Locate the cell with the specified text and output its (X, Y) center coordinate. 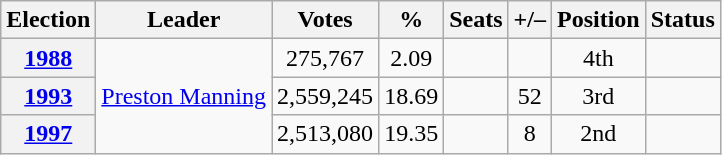
Position (598, 20)
275,767 (326, 58)
8 (530, 134)
Status (682, 20)
2,513,080 (326, 134)
Preston Manning (184, 96)
Election (48, 20)
3rd (598, 96)
2nd (598, 134)
4th (598, 58)
18.69 (412, 96)
1988 (48, 58)
1993 (48, 96)
Votes (326, 20)
+/– (530, 20)
% (412, 20)
1997 (48, 134)
Leader (184, 20)
Seats (476, 20)
19.35 (412, 134)
2.09 (412, 58)
52 (530, 96)
2,559,245 (326, 96)
